From the cell containing the given text, extract its center point as [X, Y] coordinate. 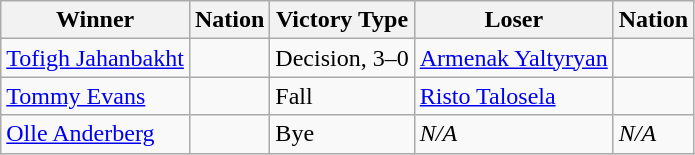
Armenak Yaltyryan [514, 58]
Decision, 3–0 [342, 58]
Fall [342, 96]
Risto Talosela [514, 96]
Winner [96, 20]
Tofigh Jahanbakht [96, 58]
Victory Type [342, 20]
Tommy Evans [96, 96]
Bye [342, 134]
Loser [514, 20]
Olle Anderberg [96, 134]
